Capture the cell that displays the provided text and extract its (X, Y) central coordinate. 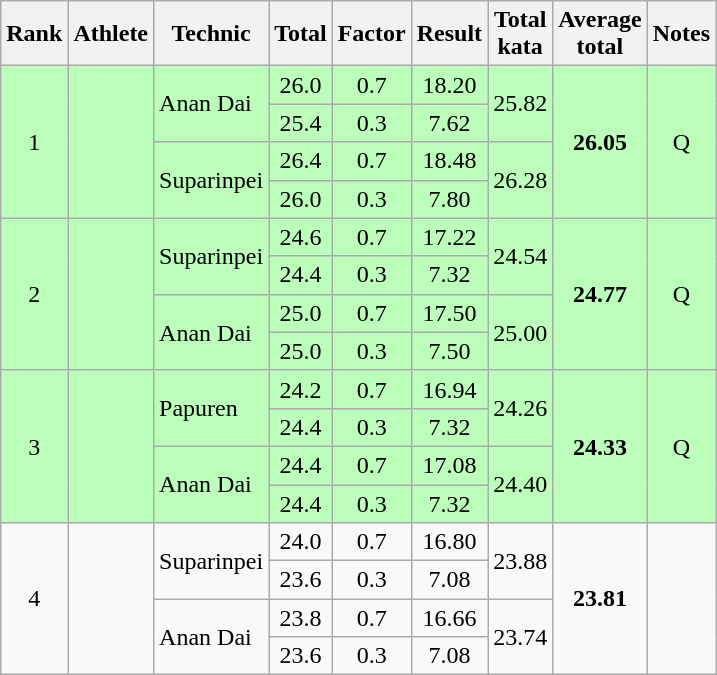
16.94 (449, 389)
Totalkata (520, 34)
3 (34, 446)
Factor (372, 34)
Total (301, 34)
23.8 (301, 618)
24.33 (600, 446)
18.20 (449, 85)
16.66 (449, 618)
26.28 (520, 180)
2 (34, 294)
26.05 (600, 142)
17.50 (449, 313)
26.4 (301, 161)
Averagetotal (600, 34)
25.00 (520, 332)
17.22 (449, 237)
18.48 (449, 161)
16.80 (449, 542)
Technic (212, 34)
25.82 (520, 104)
17.08 (449, 465)
25.4 (301, 123)
24.26 (520, 408)
7.62 (449, 123)
23.74 (520, 637)
24.2 (301, 389)
Papuren (212, 408)
Notes (681, 34)
7.80 (449, 199)
23.88 (520, 561)
24.6 (301, 237)
24.0 (301, 542)
23.81 (600, 599)
4 (34, 599)
24.77 (600, 294)
24.54 (520, 256)
7.50 (449, 351)
Rank (34, 34)
Athlete (111, 34)
24.40 (520, 484)
Result (449, 34)
1 (34, 142)
